Output the [X, Y] coordinate of the center of the cell containing the given text.  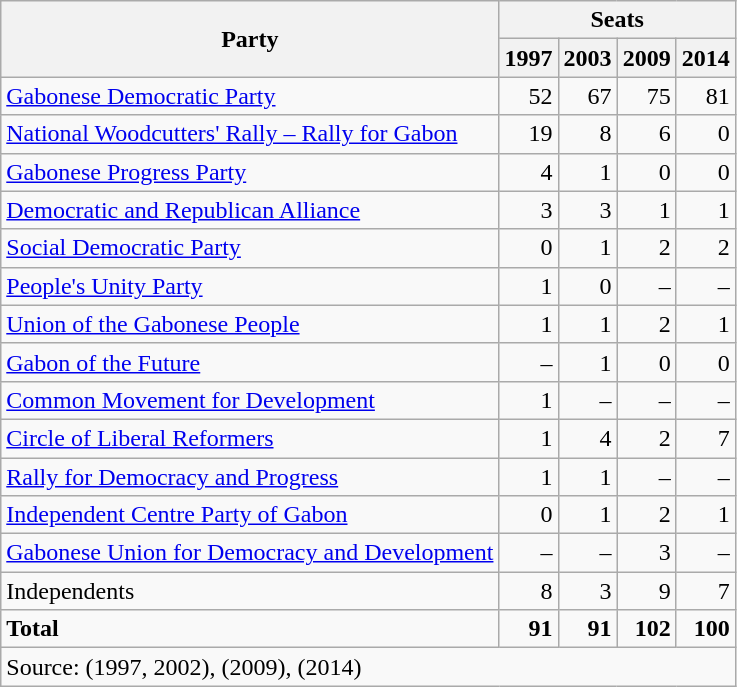
Gabonese Democratic Party [250, 96]
Source: (1997, 2002), (2009), (2014) [368, 667]
Party [250, 39]
67 [588, 96]
Social Democratic Party [250, 248]
National Woodcutters' Rally – Rally for Gabon [250, 134]
Common Movement for Development [250, 400]
75 [646, 96]
81 [706, 96]
Democratic and Republican Alliance [250, 210]
2014 [706, 58]
Total [250, 629]
102 [646, 629]
Union of the Gabonese People [250, 324]
52 [528, 96]
People's Unity Party [250, 286]
Gabonese Union for Democracy and Development [250, 553]
Independent Centre Party of Gabon [250, 515]
2003 [588, 58]
100 [706, 629]
Independents [250, 591]
Circle of Liberal Reformers [250, 438]
1997 [528, 58]
19 [528, 134]
Gabonese Progress Party [250, 172]
Rally for Democracy and Progress [250, 477]
Gabon of the Future [250, 362]
9 [646, 591]
Seats [617, 20]
6 [646, 134]
2009 [646, 58]
